For the text-containing cell, return its midpoint in [X, Y] coordinate format. 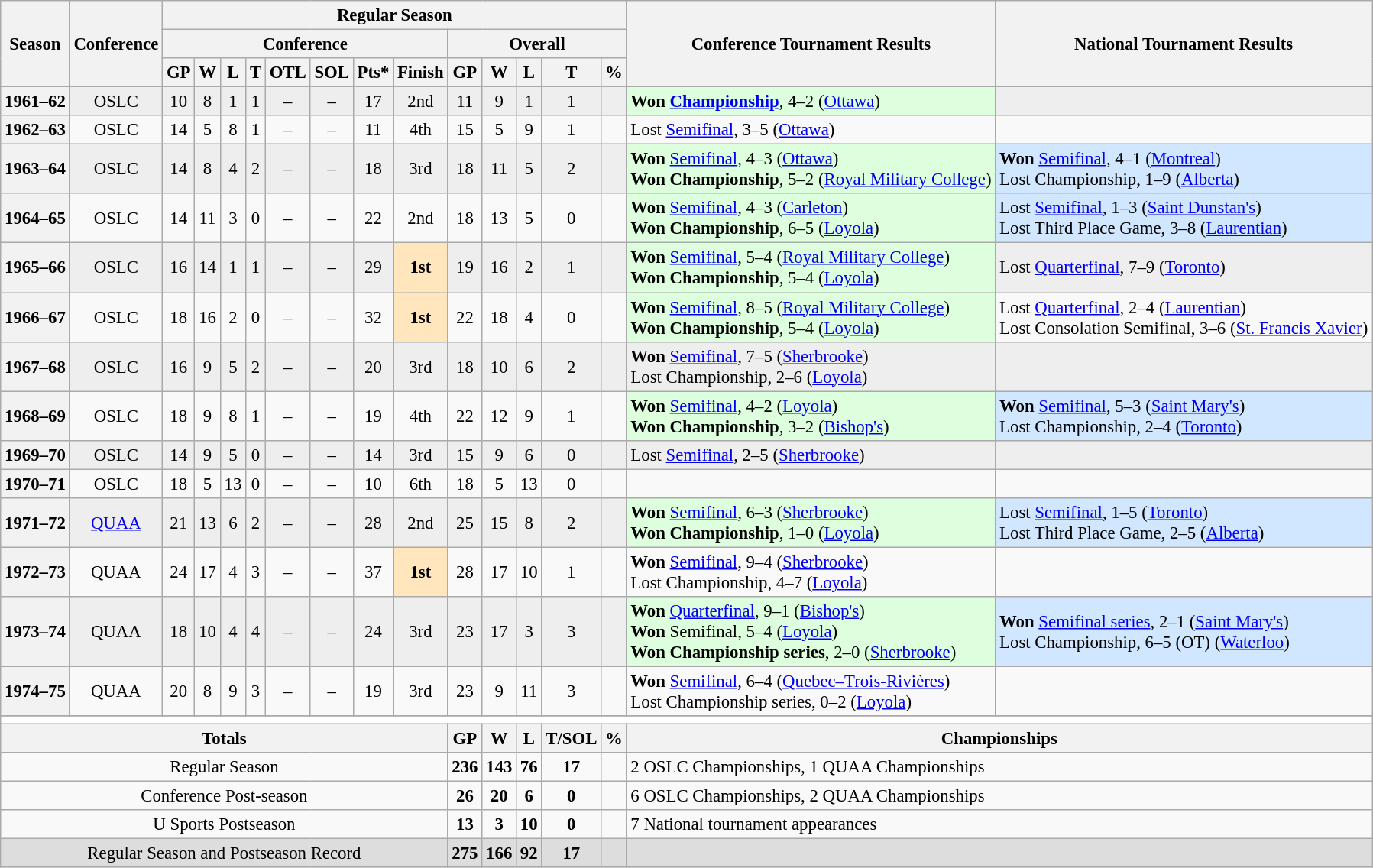
Won Semifinal, 4–3 (Ottawa)Won Championship, 5–2 (Royal Military College) [811, 170]
U Sports Postseason [225, 824]
Won Semifinal, 5–3 (Saint Mary's)Lost Championship, 2–4 (Toronto) [1184, 416]
1970–71 [35, 484]
Won Championship, 4–2 (Ottawa) [811, 102]
Won Semifinal, 4–2 (Loyola)Won Championship, 3–2 (Bishop's) [811, 416]
25 [465, 523]
Regular Season and Postseason Record [225, 853]
236 [465, 767]
Won Semifinal, 5–4 (Royal Military College)Won Championship, 5–4 (Loyola) [811, 267]
SOL [332, 73]
143 [500, 767]
1969–70 [35, 455]
Lost Quarterfinal, 2–4 (Laurentian)Lost Consolation Semifinal, 3–6 (St. Francis Xavier) [1184, 318]
1973–74 [35, 632]
1966–67 [35, 318]
1967–68 [35, 367]
1972–73 [35, 572]
Lost Semifinal, 2–5 (Sherbrooke) [811, 455]
Won Semifinal, 8–5 (Royal Military College)Won Championship, 5–4 (Loyola) [811, 318]
Pts* [373, 73]
92 [529, 853]
Conference Post-season [225, 796]
Conference Tournament Results [811, 44]
Won Semifinal series, 2–1 (Saint Mary's)Lost Championship, 6–5 (OT) (Waterloo) [1184, 632]
166 [500, 853]
1968–69 [35, 416]
1963–64 [35, 170]
T/SOL [572, 739]
Season [35, 44]
1962–63 [35, 130]
26 [465, 796]
Won Semifinal, 7–5 (Sherbrooke)Lost Championship, 2–6 (Loyola) [811, 367]
Lost Semifinal, 3–5 (Ottawa) [811, 130]
29 [373, 267]
1964–65 [35, 219]
76 [529, 767]
Won Semifinal, 9–4 (Sherbrooke)Lost Championship, 4–7 (Loyola) [811, 572]
37 [373, 572]
OTL [287, 73]
1971–72 [35, 523]
Won Semifinal, 6–4 (Quebec–Trois-Rivières)Lost Championship series, 0–2 (Loyola) [811, 691]
Lost Quarterfinal, 7–9 (Toronto) [1184, 267]
7 National tournament appearances [999, 824]
6th [420, 484]
1965–66 [35, 267]
2 OSLC Championships, 1 QUAA Championships [999, 767]
Lost Semifinal, 1–3 (Saint Dunstan's)Lost Third Place Game, 3–8 (Laurentian) [1184, 219]
National Tournament Results [1184, 44]
6 OSLC Championships, 2 QUAA Championships [999, 796]
Lost Semifinal, 1–5 (Toronto)Lost Third Place Game, 2–5 (Alberta) [1184, 523]
275 [465, 853]
1974–75 [35, 691]
12 [500, 416]
Won Semifinal, 4–3 (Carleton)Won Championship, 6–5 (Loyola) [811, 219]
Won Quarterfinal, 9–1 (Bishop's)Won Semifinal, 5–4 (Loyola)Won Championship series, 2–0 (Sherbrooke) [811, 632]
Finish [420, 73]
32 [373, 318]
21 [179, 523]
Won Semifinal, 4–1 (Montreal)Lost Championship, 1–9 (Alberta) [1184, 170]
Totals [225, 739]
Championships [999, 739]
Overall [537, 44]
Won Semifinal, 6–3 (Sherbrooke)Won Championship, 1–0 (Loyola) [811, 523]
1961–62 [35, 102]
